Search for the cell housing the specified text and yield its [X, Y] center coordinate. 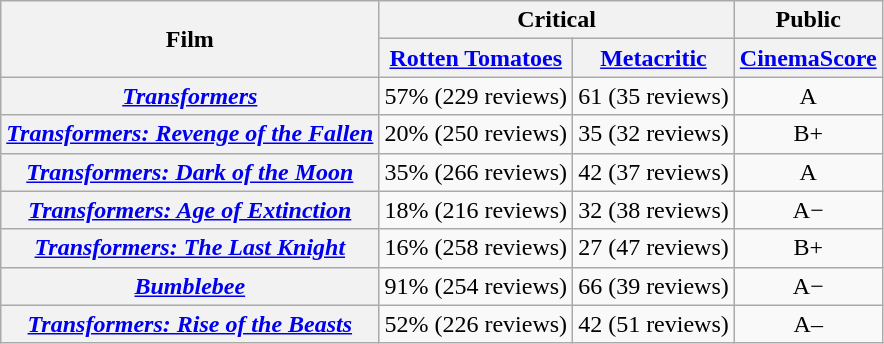
42 (37 reviews) [654, 172]
Film [190, 39]
Transformers: Revenge of the Fallen [190, 134]
Metacritic [654, 58]
16% (258 reviews) [476, 248]
Transformers: The Last Knight [190, 248]
66 (39 reviews) [654, 286]
42 (51 reviews) [654, 324]
52% (226 reviews) [476, 324]
20% (250 reviews) [476, 134]
Bumblebee [190, 286]
Transformers: Age of Extinction [190, 210]
Rotten Tomatoes [476, 58]
18% (216 reviews) [476, 210]
91% (254 reviews) [476, 286]
A– [808, 324]
61 (35 reviews) [654, 96]
35% (266 reviews) [476, 172]
Public [808, 20]
27 (47 reviews) [654, 248]
CinemaScore [808, 58]
57% (229 reviews) [476, 96]
Transformers [190, 96]
32 (38 reviews) [654, 210]
Critical [556, 20]
Transformers: Rise of the Beasts [190, 324]
Transformers: Dark of the Moon [190, 172]
35 (32 reviews) [654, 134]
